Search for the cell housing the specified text and yield its [x, y] center coordinate. 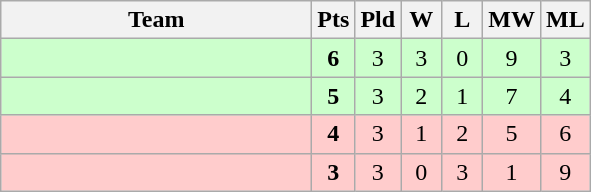
W [422, 20]
Pts [334, 20]
MW [512, 20]
Pld [378, 20]
L [462, 20]
ML [565, 20]
7 [512, 96]
Team [156, 20]
